Provide the [x, y] coordinate of the cell's center where the given text is located.  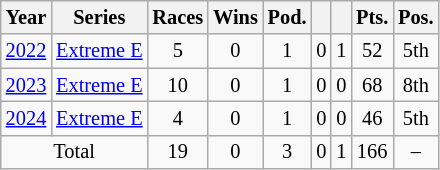
– [416, 152]
Wins [236, 17]
52 [372, 51]
8th [416, 85]
Pts. [372, 17]
Races [178, 17]
2024 [26, 118]
Year [26, 17]
2022 [26, 51]
Pod. [288, 17]
Total [74, 152]
4 [178, 118]
19 [178, 152]
Series [99, 17]
68 [372, 85]
2023 [26, 85]
5 [178, 51]
Pos. [416, 17]
46 [372, 118]
3 [288, 152]
10 [178, 85]
166 [372, 152]
